Return the [X, Y] coordinate for the center point of the cell that contains the specified text.  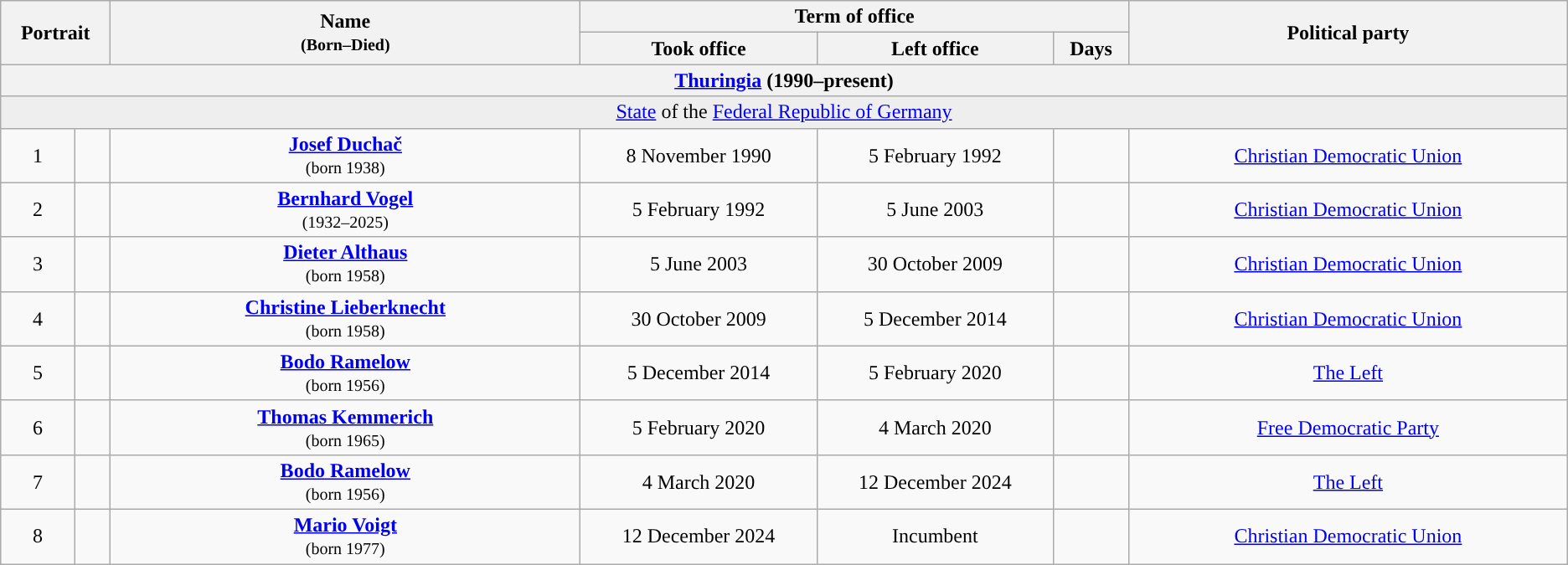
Thomas Kemmerich(born 1965) [345, 427]
Name(Born–Died) [345, 33]
6 [38, 427]
Josef Duchač(born 1938) [345, 156]
8 [38, 536]
5 [38, 373]
Bernhard Vogel(1932–2025) [345, 209]
Christine Lieberknecht(born 1958) [345, 318]
Mario Voigt(born 1977) [345, 536]
8 November 1990 [699, 156]
3 [38, 265]
Portrait [55, 33]
Thuringia (1990–present) [784, 80]
Left office [935, 49]
Political party [1349, 33]
State of the Federal Republic of Germany [784, 112]
Days [1091, 49]
4 [38, 318]
Took office [699, 49]
Dieter Althaus(born 1958) [345, 265]
1 [38, 156]
Incumbent [935, 536]
Term of office [854, 17]
2 [38, 209]
Free Democratic Party [1349, 427]
7 [38, 482]
